From the cell containing the given text, extract its center point as (x, y) coordinate. 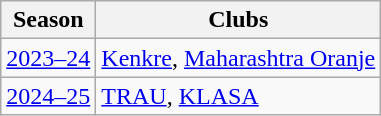
2024–25 (48, 96)
Clubs (238, 20)
Kenkre, Maharashtra Oranje (238, 58)
TRAU, KLASA (238, 96)
Season (48, 20)
2023–24 (48, 58)
